Locate the cell with the specified text and output its (x, y) center coordinate. 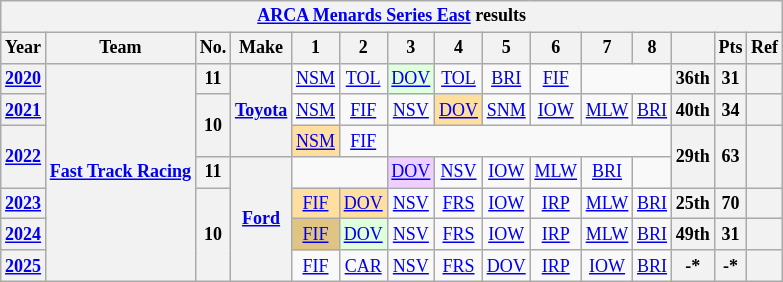
Team (120, 48)
2021 (24, 110)
Toyota (262, 110)
2 (363, 48)
34 (730, 110)
40th (692, 110)
5 (506, 48)
25th (692, 204)
2022 (24, 156)
2020 (24, 78)
2025 (24, 266)
36th (692, 78)
70 (730, 204)
4 (459, 48)
ARCA Menards Series East results (392, 16)
1 (316, 48)
2023 (24, 204)
SNM (506, 110)
63 (730, 156)
49th (692, 234)
Fast Track Racing (120, 172)
Ford (262, 220)
Pts (730, 48)
2024 (24, 234)
3 (411, 48)
CAR (363, 266)
No. (212, 48)
Ref (765, 48)
8 (652, 48)
Make (262, 48)
6 (556, 48)
7 (606, 48)
Year (24, 48)
29th (692, 156)
